For the text-containing cell, return its midpoint in [X, Y] coordinate format. 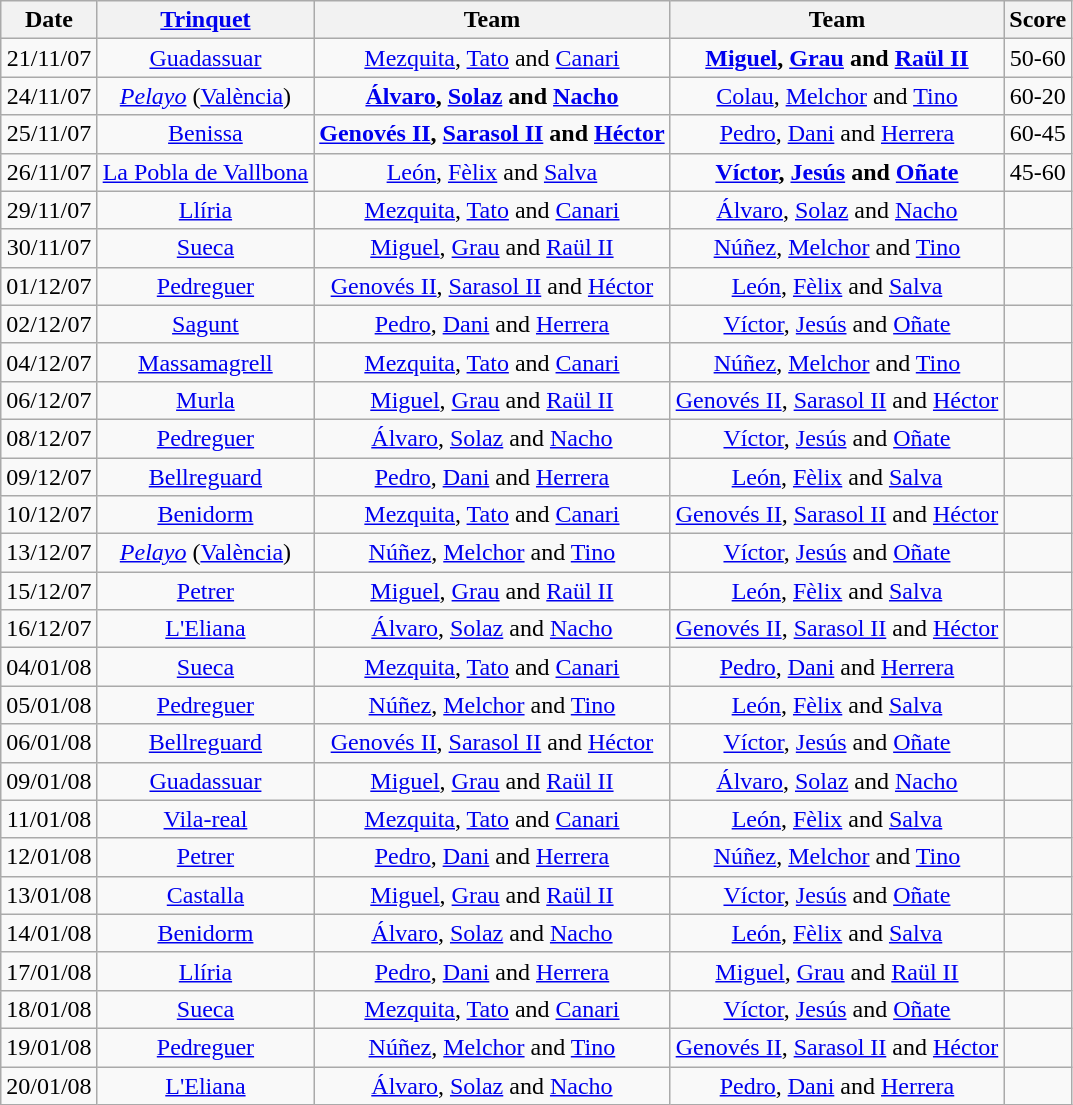
08/12/07 [49, 438]
09/12/07 [49, 477]
05/01/08 [49, 705]
17/01/08 [49, 971]
26/11/07 [49, 172]
Score [1038, 20]
Massamagrell [206, 362]
14/01/08 [49, 933]
21/11/07 [49, 58]
20/01/08 [49, 1085]
13/01/08 [49, 895]
45-60 [1038, 172]
Date [49, 20]
Castalla [206, 895]
18/01/08 [49, 1009]
10/12/07 [49, 515]
13/12/07 [49, 553]
11/01/08 [49, 819]
60-45 [1038, 134]
01/12/07 [49, 286]
06/01/08 [49, 743]
Trinquet [206, 20]
Murla [206, 400]
Sagunt [206, 324]
04/12/07 [49, 362]
30/11/07 [49, 248]
09/01/08 [49, 781]
29/11/07 [49, 210]
12/01/08 [49, 857]
15/12/07 [49, 591]
La Pobla de Vallbona [206, 172]
Colau, Melchor and Tino [837, 96]
02/12/07 [49, 324]
19/01/08 [49, 1047]
Benissa [206, 134]
Vila-real [206, 819]
25/11/07 [49, 134]
60-20 [1038, 96]
06/12/07 [49, 400]
50-60 [1038, 58]
24/11/07 [49, 96]
04/01/08 [49, 667]
16/12/07 [49, 629]
